Provide the [x, y] coordinate of the cell's center where the given text is located.  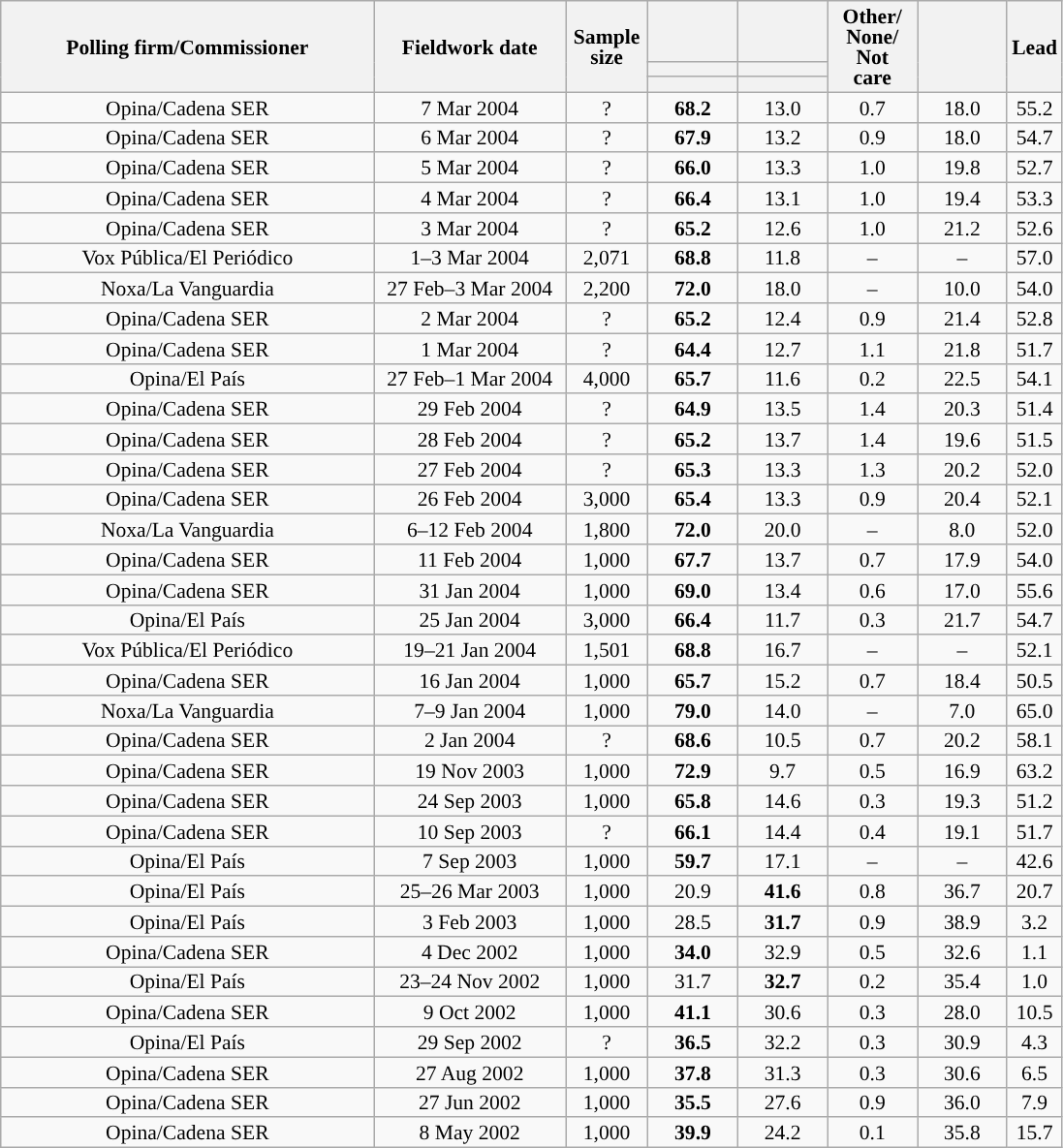
55.6 [1035, 589]
27 Aug 2002 [470, 1071]
Fieldwork date [470, 47]
13.1 [783, 198]
Other/None/Notcare [872, 47]
2 Jan 2004 [470, 740]
14.4 [783, 831]
1.3 [872, 469]
3 Mar 2004 [470, 229]
18.4 [961, 680]
31 Jan 2004 [470, 589]
65.3 [694, 469]
22.5 [961, 378]
21.7 [961, 620]
64.9 [694, 409]
27 Jun 2002 [470, 1102]
15.2 [783, 680]
20.9 [694, 891]
27 Feb 2004 [470, 469]
58.1 [1035, 740]
28.5 [694, 922]
4 Dec 2002 [470, 951]
69.0 [694, 589]
67.9 [694, 138]
29 Sep 2002 [470, 1042]
11.7 [783, 620]
28.0 [961, 1011]
1,501 [607, 651]
32.7 [783, 982]
65.4 [694, 500]
32.9 [783, 951]
55.2 [1035, 107]
21.8 [961, 349]
41.1 [694, 1011]
13.5 [783, 409]
65.0 [1035, 711]
39.9 [694, 1133]
16.7 [783, 651]
15.7 [1035, 1133]
19.3 [961, 800]
36.7 [961, 891]
12.6 [783, 229]
59.7 [694, 860]
31.3 [783, 1071]
65.8 [694, 800]
26 Feb 2004 [470, 500]
Polling firm/Commissioner [188, 47]
52.8 [1035, 318]
66.1 [694, 831]
20.7 [1035, 891]
52.7 [1035, 169]
14.0 [783, 711]
2 Mar 2004 [470, 318]
27 Feb–1 Mar 2004 [470, 378]
2,071 [607, 258]
7.9 [1035, 1102]
19.4 [961, 198]
72.9 [694, 771]
25–26 Mar 2003 [470, 891]
68.2 [694, 107]
79.0 [694, 711]
1,800 [607, 529]
17.1 [783, 860]
51.4 [1035, 409]
6 Mar 2004 [470, 138]
28 Feb 2004 [470, 440]
11.8 [783, 258]
25 Jan 2004 [470, 620]
13.0 [783, 107]
Lead [1035, 47]
30.9 [961, 1042]
3.2 [1035, 922]
1–3 Mar 2004 [470, 258]
9 Oct 2002 [470, 1011]
34.0 [694, 951]
63.2 [1035, 771]
12.7 [783, 349]
17.9 [961, 560]
68.6 [694, 740]
21.4 [961, 318]
3 Feb 2003 [470, 922]
4,000 [607, 378]
11.6 [783, 378]
50.5 [1035, 680]
27 Feb–3 Mar 2004 [470, 289]
7 Mar 2004 [470, 107]
2,200 [607, 289]
23–24 Nov 2002 [470, 982]
8.0 [961, 529]
53.3 [1035, 198]
35.5 [694, 1102]
37.8 [694, 1071]
19–21 Jan 2004 [470, 651]
41.6 [783, 891]
Sample size [607, 47]
0.8 [872, 891]
21.2 [961, 229]
19.6 [961, 440]
17.0 [961, 589]
6–12 Feb 2004 [470, 529]
52.6 [1035, 229]
35.4 [961, 982]
19.1 [961, 831]
20.4 [961, 500]
9.7 [783, 771]
8 May 2002 [470, 1133]
66.0 [694, 169]
32.2 [783, 1042]
10.0 [961, 289]
67.7 [694, 560]
7–9 Jan 2004 [470, 711]
10 Sep 2003 [470, 831]
27.6 [783, 1102]
36.5 [694, 1042]
51.5 [1035, 440]
12.4 [783, 318]
38.9 [961, 922]
51.2 [1035, 800]
24.2 [783, 1133]
57.0 [1035, 258]
29 Feb 2004 [470, 409]
32.6 [961, 951]
42.6 [1035, 860]
20.0 [783, 529]
5 Mar 2004 [470, 169]
16.9 [961, 771]
0.1 [872, 1133]
20.3 [961, 409]
1 Mar 2004 [470, 349]
0.4 [872, 831]
54.1 [1035, 378]
64.4 [694, 349]
11 Feb 2004 [470, 560]
4 Mar 2004 [470, 198]
0.6 [872, 589]
6.5 [1035, 1071]
16 Jan 2004 [470, 680]
7 Sep 2003 [470, 860]
7.0 [961, 711]
4.3 [1035, 1042]
13.2 [783, 138]
19.8 [961, 169]
36.0 [961, 1102]
24 Sep 2003 [470, 800]
35.8 [961, 1133]
13.4 [783, 589]
14.6 [783, 800]
19 Nov 2003 [470, 771]
